Scan for the cell matching the given text and deliver its (x, y) coordinate at center. 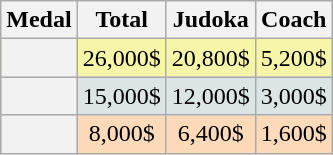
Total (122, 20)
Coach (294, 20)
Medal (39, 20)
26,000$ (122, 58)
8,000$ (122, 134)
3,000$ (294, 96)
15,000$ (122, 96)
Judoka (210, 20)
20,800$ (210, 58)
1,600$ (294, 134)
12,000$ (210, 96)
6,400$ (210, 134)
5,200$ (294, 58)
